Locate the cell with the specified text and output its (x, y) center coordinate. 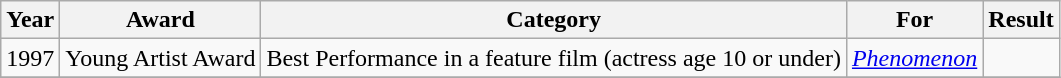
Category (554, 20)
1997 (30, 58)
Award (160, 20)
Young Artist Award (160, 58)
For (914, 20)
Phenomenon (914, 58)
Result (1021, 20)
Best Performance in a feature film (actress age 10 or under) (554, 58)
Year (30, 20)
